Locate the cell with the specified text and output its [X, Y] center coordinate. 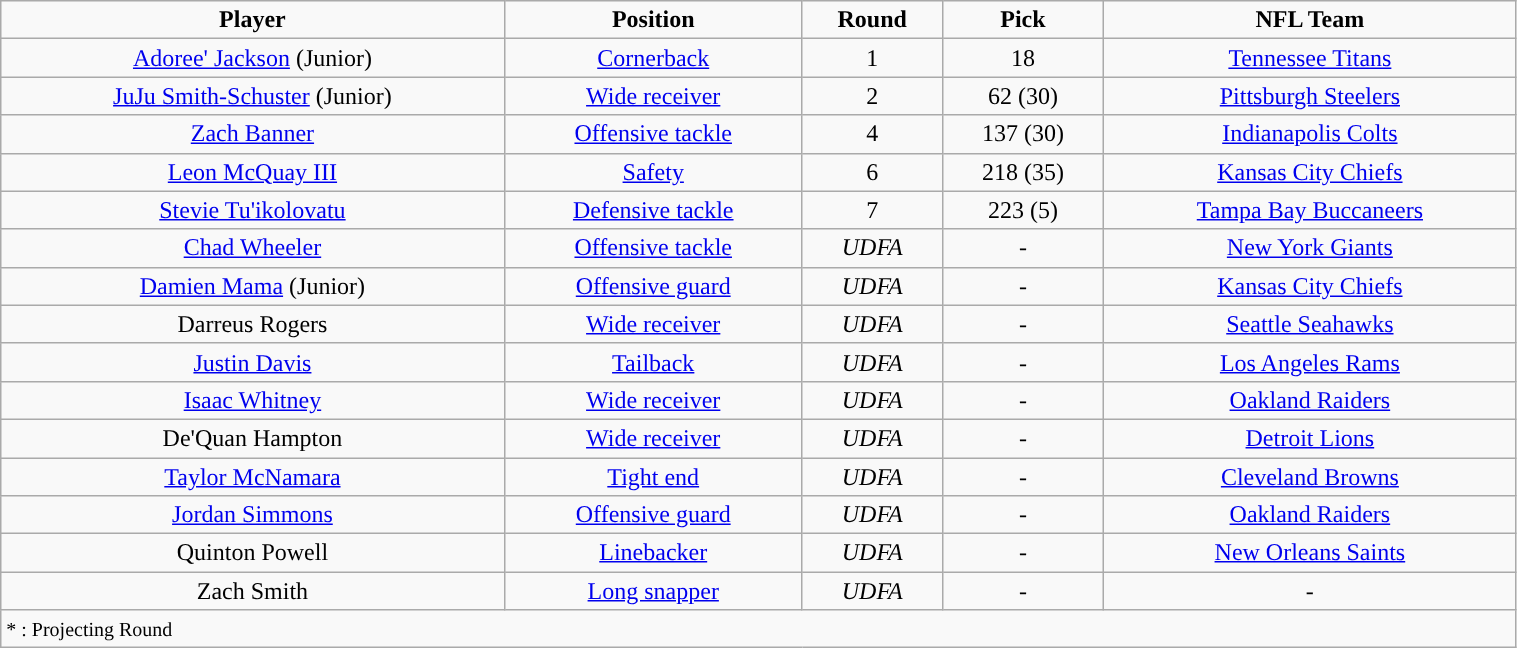
Taylor McNamara [252, 477]
Detroit Lions [1310, 438]
Jordan Simmons [252, 515]
Chad Wheeler [252, 248]
Pittsburgh Steelers [1310, 96]
Justin Davis [252, 362]
Player [252, 20]
62 (30) [1023, 96]
Seattle Seahawks [1310, 324]
Defensive tackle [653, 210]
1 [872, 58]
Tennessee Titans [1310, 58]
Long snapper [653, 591]
Los Angeles Rams [1310, 362]
4 [872, 134]
Tailback [653, 362]
Quinton Powell [252, 553]
Leon McQuay III [252, 172]
2 [872, 96]
NFL Team [1310, 20]
Damien Mama (Junior) [252, 286]
7 [872, 210]
Indianapolis Colts [1310, 134]
Round [872, 20]
Tampa Bay Buccaneers [1310, 210]
Cleveland Browns [1310, 477]
137 (30) [1023, 134]
Cornerback [653, 58]
New York Giants [1310, 248]
Pick [1023, 20]
Linebacker [653, 553]
218 (35) [1023, 172]
Isaac Whitney [252, 400]
Position [653, 20]
Stevie Tu'ikolovatu [252, 210]
Darreus Rogers [252, 324]
De'Quan Hampton [252, 438]
Tight end [653, 477]
Safety [653, 172]
Zach Banner [252, 134]
6 [872, 172]
18 [1023, 58]
Zach Smith [252, 591]
223 (5) [1023, 210]
JuJu Smith-Schuster (Junior) [252, 96]
* : Projecting Round [758, 629]
New Orleans Saints [1310, 553]
Adoree' Jackson (Junior) [252, 58]
